Capture the cell that displays the provided text and extract its [X, Y] central coordinate. 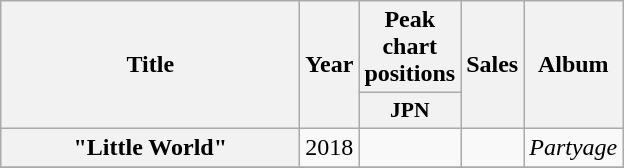
2018 [330, 147]
JPN [410, 111]
Partyage [574, 147]
Peak chart positions [410, 47]
"Little World" [150, 147]
Year [330, 65]
Title [150, 65]
Album [574, 65]
Sales [492, 65]
